Scan for the cell matching the given text and deliver its [X, Y] coordinate at center. 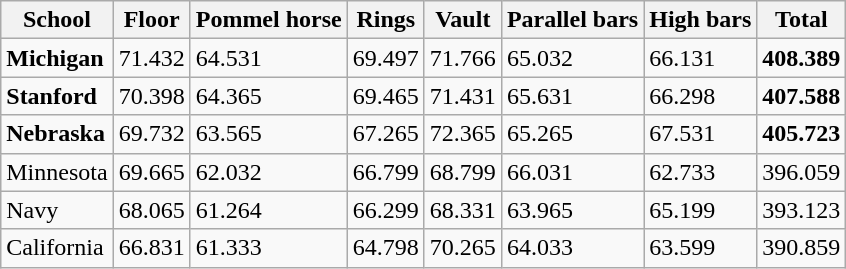
66.799 [386, 172]
Minnesota [57, 172]
65.631 [572, 96]
68.799 [462, 172]
65.265 [572, 134]
61.333 [268, 248]
63.565 [268, 134]
67.265 [386, 134]
69.497 [386, 58]
64.365 [268, 96]
72.365 [462, 134]
396.059 [802, 172]
California [57, 248]
390.859 [802, 248]
407.588 [802, 96]
Michigan [57, 58]
64.531 [268, 58]
64.033 [572, 248]
63.599 [700, 248]
69.465 [386, 96]
62.733 [700, 172]
64.798 [386, 248]
71.432 [152, 58]
65.032 [572, 58]
408.389 [802, 58]
70.265 [462, 248]
71.766 [462, 58]
Pommel horse [268, 20]
66.299 [386, 210]
Vault [462, 20]
66.831 [152, 248]
62.032 [268, 172]
Floor [152, 20]
68.331 [462, 210]
71.431 [462, 96]
66.298 [700, 96]
High bars [700, 20]
405.723 [802, 134]
Parallel bars [572, 20]
70.398 [152, 96]
Rings [386, 20]
69.732 [152, 134]
66.031 [572, 172]
66.131 [700, 58]
67.531 [700, 134]
Navy [57, 210]
School [57, 20]
393.123 [802, 210]
Total [802, 20]
Nebraska [57, 134]
68.065 [152, 210]
69.665 [152, 172]
Stanford [57, 96]
65.199 [700, 210]
63.965 [572, 210]
61.264 [268, 210]
